Locate the cell with the specified text and output its (X, Y) center coordinate. 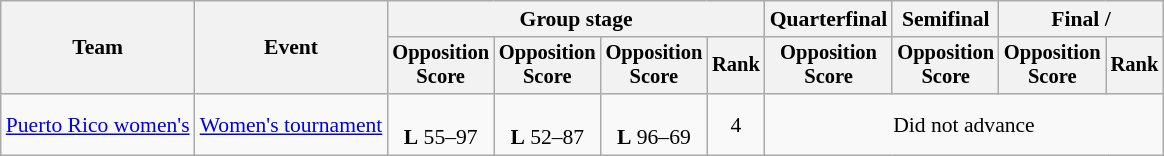
Did not advance (964, 124)
Group stage (576, 19)
L 52–87 (548, 124)
Team (98, 48)
L 96–69 (654, 124)
Event (292, 48)
Final / (1081, 19)
Quarterfinal (829, 19)
Puerto Rico women's (98, 124)
Women's tournament (292, 124)
L 55–97 (440, 124)
4 (736, 124)
Semifinal (946, 19)
